From the cell containing the given text, extract its center point as (X, Y) coordinate. 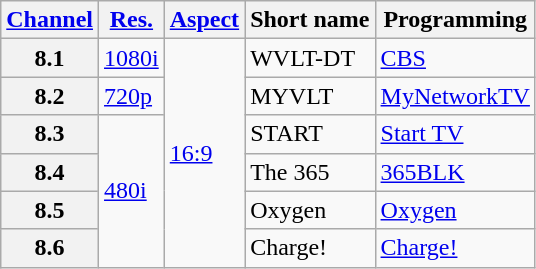
480i (132, 191)
CBS (455, 58)
START (310, 134)
8.6 (50, 248)
16:9 (204, 153)
720p (132, 96)
Programming (455, 20)
8.3 (50, 134)
Aspect (204, 20)
8.4 (50, 172)
1080i (132, 58)
365BLK (455, 172)
MyNetworkTV (455, 96)
MYVLT (310, 96)
Res. (132, 20)
8.2 (50, 96)
Start TV (455, 134)
8.5 (50, 210)
The 365 (310, 172)
Short name (310, 20)
WVLT-DT (310, 58)
Channel (50, 20)
8.1 (50, 58)
